Provide the [x, y] coordinate of the cell's center where the given text is located.  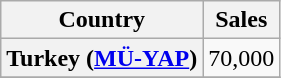
Country [102, 20]
Sales [242, 20]
70,000 [242, 58]
Turkey (MÜ-YAP) [102, 58]
